From the cell containing the given text, extract its center point as (x, y) coordinate. 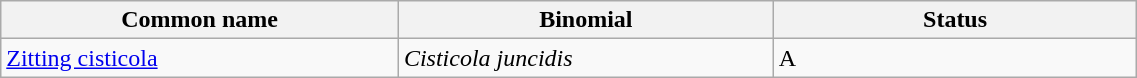
Common name (200, 20)
Cisticola juncidis (586, 58)
Status (955, 20)
Zitting cisticola (200, 58)
Binomial (586, 20)
A (955, 58)
